For the text-containing cell, return its midpoint in [x, y] coordinate format. 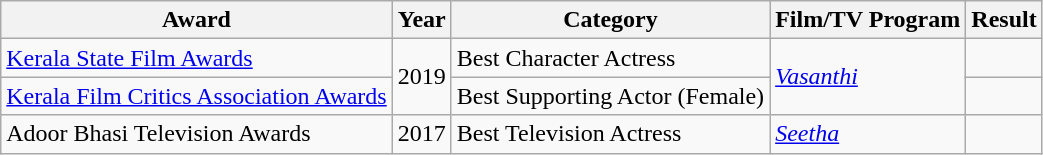
Adoor Bhasi Television Awards [196, 134]
Category [610, 20]
Best Character Actress [610, 58]
2019 [422, 77]
Film/TV Program [868, 20]
Year [422, 20]
Best Supporting Actor (Female) [610, 96]
Result [1004, 20]
Vasanthi [868, 77]
Award [196, 20]
Kerala Film Critics Association Awards [196, 96]
Best Television Actress [610, 134]
2017 [422, 134]
Seetha [868, 134]
Kerala State Film Awards [196, 58]
